Search for the cell housing the specified text and yield its [x, y] center coordinate. 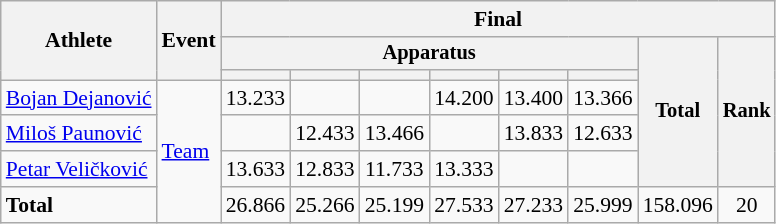
12.633 [602, 134]
Athlete [79, 40]
13.366 [602, 98]
Event [189, 40]
12.433 [324, 134]
13.633 [256, 169]
Team [189, 151]
13.400 [534, 98]
Final [498, 19]
13.466 [394, 134]
27.233 [534, 205]
Rank [747, 112]
20 [747, 205]
Miloš Paunović [79, 134]
Apparatus [430, 54]
13.233 [256, 98]
12.833 [324, 169]
Petar Veličković [79, 169]
11.733 [394, 169]
158.096 [678, 205]
26.866 [256, 205]
25.999 [602, 205]
13.333 [464, 169]
25.199 [394, 205]
27.533 [464, 205]
25.266 [324, 205]
14.200 [464, 98]
Bojan Dejanović [79, 98]
13.833 [534, 134]
